Provide the (x, y) coordinate of the cell's center where the given text is located.  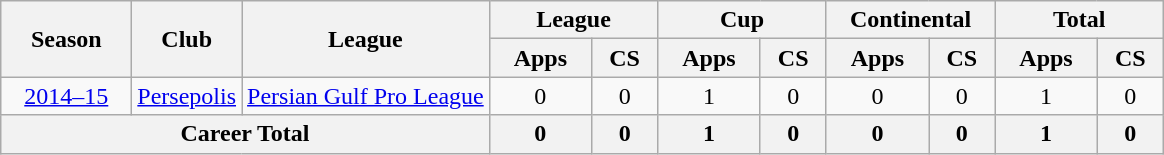
Continental (910, 20)
Career Total (245, 134)
Season (66, 39)
Club (187, 39)
Cup (742, 20)
Persian Gulf Pro League (366, 96)
Total (1080, 20)
Persepolis (187, 96)
2014–15 (66, 96)
